Identify which cell holds the provided text, then report its [X, Y] central coordinate. 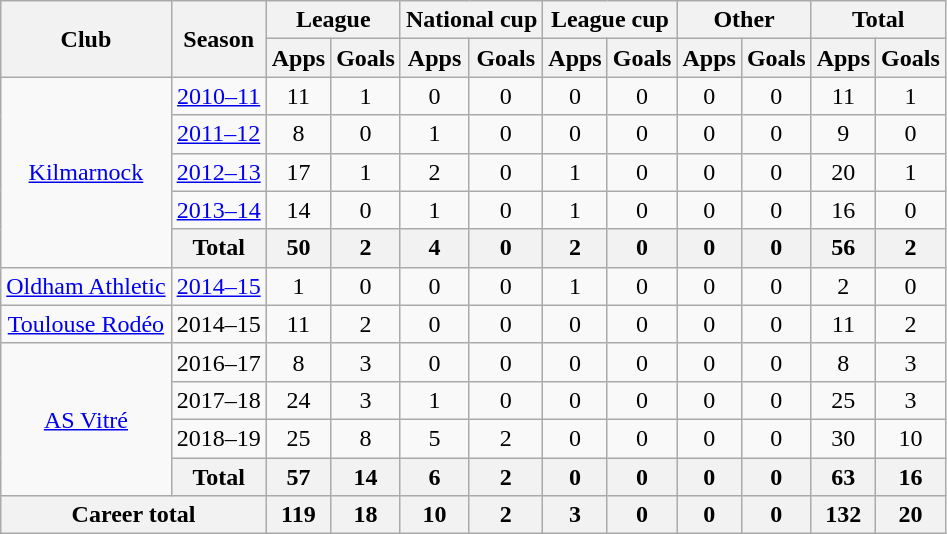
119 [298, 515]
132 [843, 515]
Kilmarnock [86, 172]
2011–12 [218, 134]
56 [843, 248]
30 [843, 438]
57 [298, 477]
24 [298, 400]
5 [434, 438]
18 [366, 515]
Toulouse Rodéo [86, 324]
2016–17 [218, 362]
4 [434, 248]
Career total [134, 515]
Other [744, 20]
2010–11 [218, 96]
2018–19 [218, 438]
17 [298, 172]
63 [843, 477]
National cup [471, 20]
AS Vitré [86, 419]
Club [86, 39]
2013–14 [218, 210]
2017–18 [218, 400]
50 [298, 248]
League cup [610, 20]
Oldham Athletic [86, 286]
6 [434, 477]
2012–13 [218, 172]
League [333, 20]
Season [218, 39]
9 [843, 134]
